Provide the [x, y] coordinate of the cell's center where the given text is located.  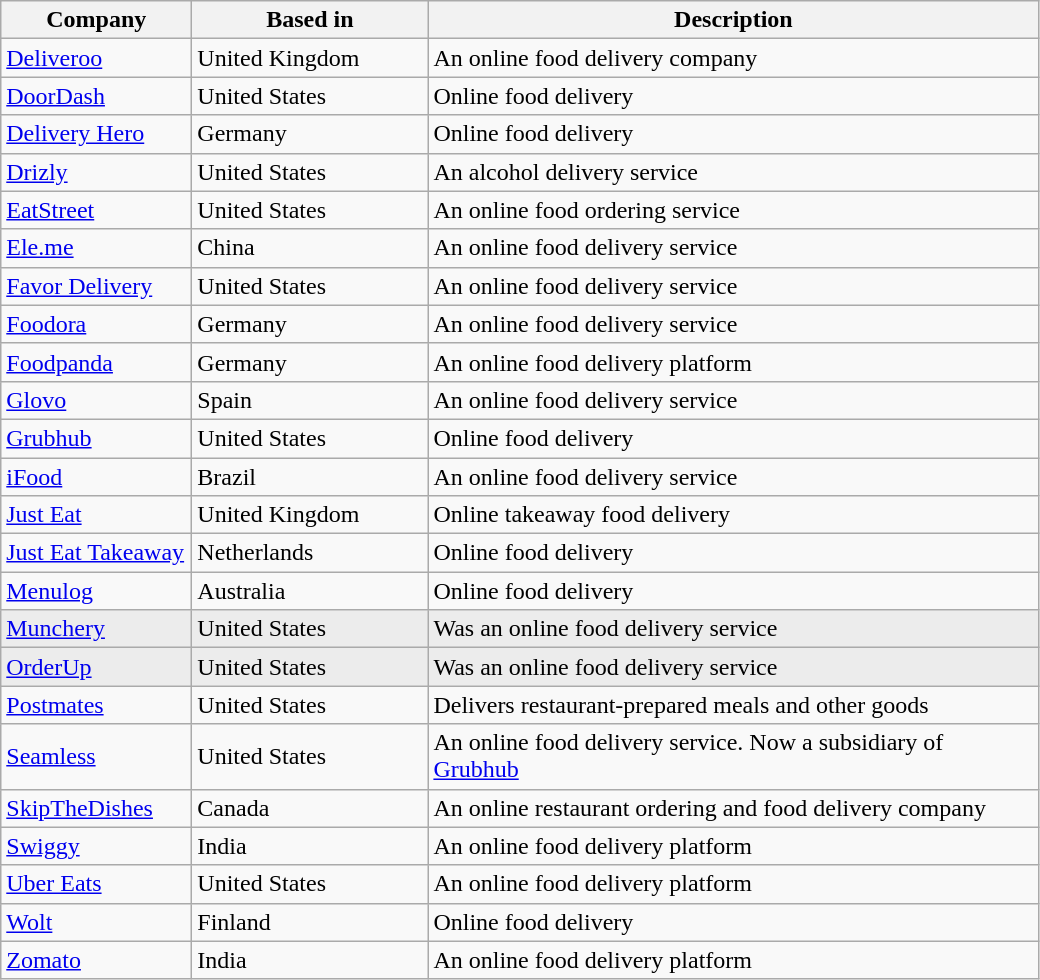
Glovo [96, 400]
Netherlands [310, 553]
Favor Delivery [96, 286]
Delivers restaurant-prepared meals and other goods [734, 705]
An online food delivery company [734, 58]
Zomato [96, 960]
Australia [310, 591]
An online food delivery service. Now a subsidiary of Grubhub [734, 756]
Deliveroo [96, 58]
Based in [310, 20]
Online takeaway food delivery [734, 515]
China [310, 248]
Seamless [96, 756]
Company [96, 20]
SkipTheDishes [96, 808]
Swiggy [96, 846]
Foodora [96, 324]
An online restaurant ordering and food delivery company [734, 808]
Uber Eats [96, 884]
Grubhub [96, 438]
Foodpanda [96, 362]
Postmates [96, 705]
EatStreet [96, 210]
OrderUp [96, 667]
Finland [310, 922]
Drizly [96, 172]
Just Eat Takeaway [96, 553]
Just Eat [96, 515]
An alcohol delivery service [734, 172]
Ele.me [96, 248]
iFood [96, 477]
DoorDash [96, 96]
Menulog [96, 591]
Canada [310, 808]
Wolt [96, 922]
Delivery Hero [96, 134]
Description [734, 20]
Munchery [96, 629]
An online food ordering service [734, 210]
Spain [310, 400]
Brazil [310, 477]
